Search for the cell housing the specified text and yield its (X, Y) center coordinate. 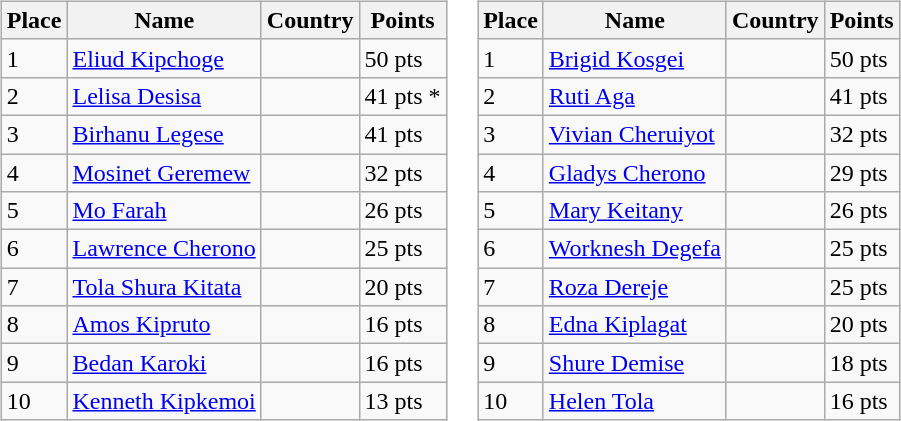
Gladys Cherono (634, 173)
Eliud Kipchoge (164, 58)
41 pts * (402, 96)
Mosinet Geremew (164, 173)
18 pts (862, 363)
Kenneth Kipkemoi (164, 401)
29 pts (862, 173)
Ruti Aga (634, 96)
Shure Demise (634, 363)
Tola Shura Kitata (164, 287)
Lelisa Desisa (164, 96)
Lawrence Cherono (164, 249)
Worknesh Degefa (634, 249)
Bedan Karoki (164, 363)
Amos Kipruto (164, 325)
Vivian Cheruiyot (634, 134)
Mo Farah (164, 211)
Brigid Kosgei (634, 58)
Helen Tola (634, 401)
Birhanu Legese (164, 134)
Mary Keitany (634, 211)
Roza Dereje (634, 287)
Edna Kiplagat (634, 325)
13 pts (402, 401)
